Identify which cell holds the provided text, then report its [x, y] central coordinate. 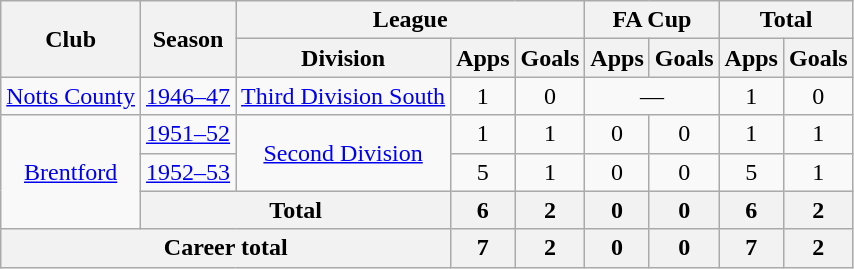
1951–52 [188, 134]
1952–53 [188, 172]
― [652, 96]
Season [188, 39]
Division [344, 58]
Notts County [71, 96]
Brentford [71, 172]
Third Division South [344, 96]
1946–47 [188, 96]
Career total [226, 248]
Club [71, 39]
FA Cup [652, 20]
League [410, 20]
Second Division [344, 153]
